Provide the (X, Y) coordinate of the cell's center where the given text is located.  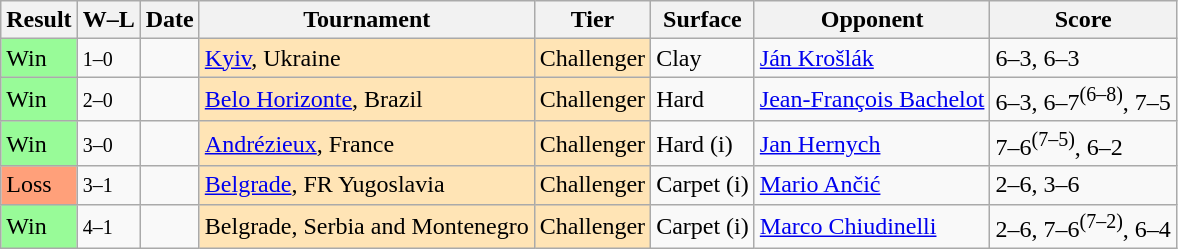
3–0 (108, 144)
Marco Chiudinelli (872, 226)
Kyiv, Ukraine (366, 58)
Hard (703, 100)
Jean-François Bachelot (872, 100)
6–3, 6–3 (1083, 58)
Mario Ančić (872, 185)
Loss (39, 185)
4–1 (108, 226)
Opponent (872, 20)
7–6(7–5), 6–2 (1083, 144)
6–3, 6–7(6–8), 7–5 (1083, 100)
Hard (i) (703, 144)
Tournament (366, 20)
Ján Krošlák (872, 58)
Andrézieux, France (366, 144)
2–6, 7–6(7–2), 6–4 (1083, 226)
Tier (592, 20)
Score (1083, 20)
Belgrade, FR Yugoslavia (366, 185)
3–1 (108, 185)
Surface (703, 20)
Date (170, 20)
Clay (703, 58)
2–0 (108, 100)
1–0 (108, 58)
Result (39, 20)
Belgrade, Serbia and Montenegro (366, 226)
Jan Hernych (872, 144)
Belo Horizonte, Brazil (366, 100)
2–6, 3–6 (1083, 185)
W–L (108, 20)
